Detect which cell encompasses the target text, then output its (X, Y) center coordinate. 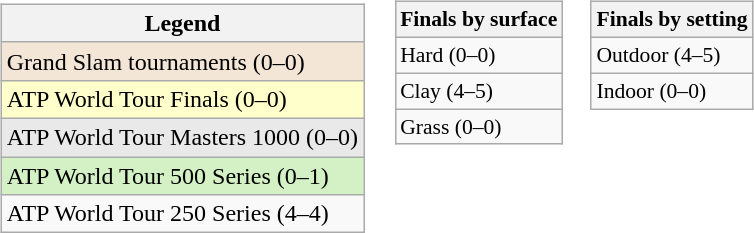
Grass (0–0) (478, 127)
Finals by setting (672, 20)
ATP World Tour Masters 1000 (0–0) (182, 137)
ATP World Tour Finals (0–0) (182, 99)
Legend (182, 23)
Hard (0–0) (478, 55)
ATP World Tour 250 Series (4–4) (182, 214)
Grand Slam tournaments (0–0) (182, 61)
Clay (4–5) (478, 91)
Outdoor (4–5) (672, 55)
Finals by surface (478, 20)
ATP World Tour 500 Series (0–1) (182, 175)
Indoor (0–0) (672, 91)
